Pinpoint the cell where the given text exists, returning its [x, y] midpoint coordinate. 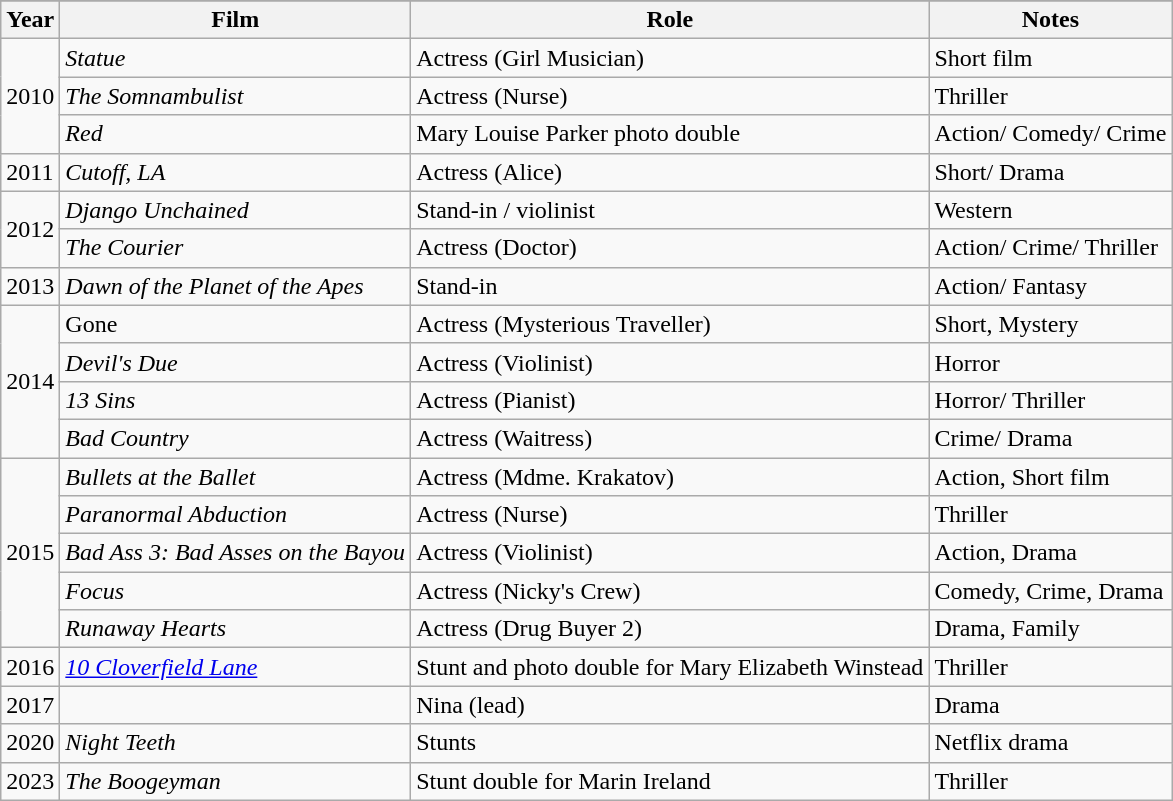
Red [236, 134]
Comedy, Crime, Drama [1050, 591]
10 Cloverfield Lane [236, 667]
Paranormal Abduction [236, 515]
Actress (Nicky's Crew) [670, 591]
Notes [1050, 20]
2010 [30, 96]
Gone [236, 324]
Film [236, 20]
Action/ Crime/ Thriller [1050, 248]
Role [670, 20]
Stunts [670, 743]
Focus [236, 591]
2015 [30, 553]
Action, Drama [1050, 553]
The Boogeyman [236, 781]
2014 [30, 381]
2013 [30, 286]
Actress (Mysterious Traveller) [670, 324]
Mary Louise Parker photo double [670, 134]
Runaway Hearts [236, 629]
Dawn of the Planet of the Apes [236, 286]
Short film [1050, 58]
Crime/ Drama [1050, 438]
Cutoff, LA [236, 172]
Actress (Pianist) [670, 400]
Stunt double for Marin Ireland [670, 781]
Stand-in [670, 286]
Django Unchained [236, 210]
Stand-in / violinist [670, 210]
Devil's Due [236, 362]
Drama, Family [1050, 629]
2011 [30, 172]
13 Sins [236, 400]
Action, Short film [1050, 477]
Short, Mystery [1050, 324]
Actress (Drug Buyer 2) [670, 629]
2012 [30, 229]
Stunt and photo double for Mary Elizabeth Winstead [670, 667]
Short/ Drama [1050, 172]
Horror/ Thriller [1050, 400]
2023 [30, 781]
Drama [1050, 705]
Statue [236, 58]
The Somnambulist [236, 96]
2017 [30, 705]
Actress (Mdme. Krakatov) [670, 477]
Actress (Waitress) [670, 438]
Actress (Alice) [670, 172]
The Courier [236, 248]
Bad Country [236, 438]
Western [1050, 210]
Nina (lead) [670, 705]
Action/ Comedy/ Crime [1050, 134]
2020 [30, 743]
Bullets at the Ballet [236, 477]
Night Teeth [236, 743]
2016 [30, 667]
Bad Ass 3: Bad Asses on the Bayou [236, 553]
Actress (Girl Musician) [670, 58]
Year [30, 20]
Netflix drama [1050, 743]
Action/ Fantasy [1050, 286]
Horror [1050, 362]
Actress (Doctor) [670, 248]
